For the text-containing cell, return its midpoint in (x, y) coordinate format. 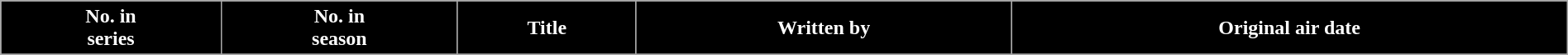
No. inseason (339, 28)
Written by (824, 28)
Title (547, 28)
No. inseries (111, 28)
Original air date (1289, 28)
